Locate the cell with the specified text and output its [x, y] center coordinate. 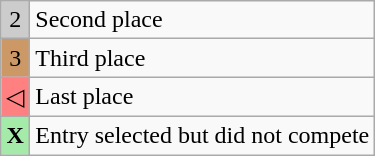
Third place [202, 58]
3 [16, 58]
X [16, 135]
Second place [202, 20]
2 [16, 20]
◁ [16, 97]
Entry selected but did not compete [202, 135]
Last place [202, 97]
